Provide the [X, Y] coordinate of the cell's center where the given text is located.  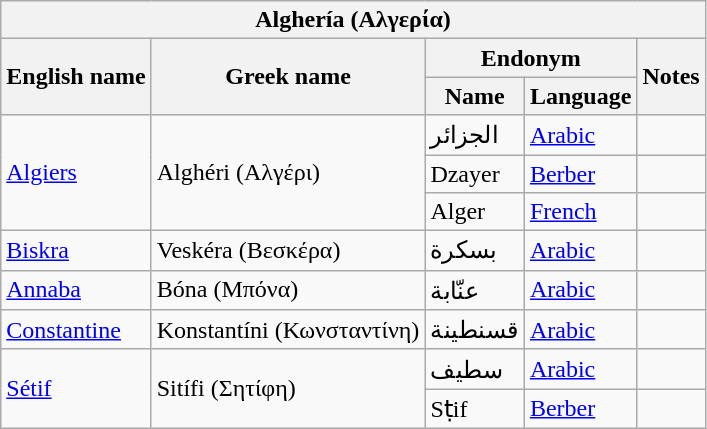
Language [580, 96]
French [580, 212]
Dzayer [475, 173]
الجزائر [475, 135]
عنّابة [475, 290]
Algiers [76, 173]
سطيف [475, 369]
Sṭif [475, 409]
Veskéra (Βεσκέρα) [288, 251]
Annaba [76, 290]
Bóna (Μπόνα) [288, 290]
Alghería (Αλγερία) [353, 20]
English name [76, 77]
Constantine [76, 330]
قسنطينة [475, 330]
Notes [671, 77]
Endonym [531, 58]
Alghéri (Αλγέρι) [288, 173]
بسكرة [475, 251]
Biskra [76, 251]
Sétif [76, 388]
Greek name [288, 77]
Sitífi (Σητίφη) [288, 388]
Name [475, 96]
Alger [475, 212]
Konstantíni (Κωνσταντίνη) [288, 330]
